Detect which cell encompasses the target text, then output its (x, y) center coordinate. 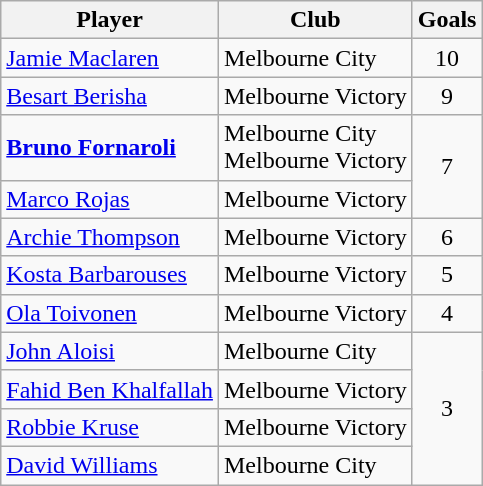
4 (447, 313)
7 (447, 166)
Ola Toivonen (110, 313)
6 (447, 237)
John Aloisi (110, 351)
3 (447, 408)
Player (110, 20)
10 (447, 58)
Jamie Maclaren (110, 58)
5 (447, 275)
Kosta Barbarouses (110, 275)
Marco Rojas (110, 199)
Bruno Fornaroli (110, 148)
Fahid Ben Khalfallah (110, 389)
Besart Berisha (110, 96)
9 (447, 96)
Club (315, 20)
Melbourne CityMelbourne Victory (315, 148)
Robbie Kruse (110, 427)
Goals (447, 20)
David Williams (110, 465)
Archie Thompson (110, 237)
